Pinpoint the cell where the given text exists, returning its [x, y] midpoint coordinate. 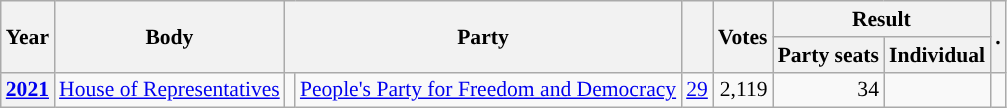
Individual [937, 55]
Votes [743, 36]
Party [483, 36]
People's Party for Freedom and Democracy [488, 90]
34 [828, 90]
. [998, 36]
2,119 [743, 90]
Party seats [828, 55]
Result [882, 19]
Year [28, 36]
2021 [28, 90]
Body [170, 36]
29 [697, 90]
House of Representatives [170, 90]
